Detect which cell encompasses the target text, then output its (x, y) center coordinate. 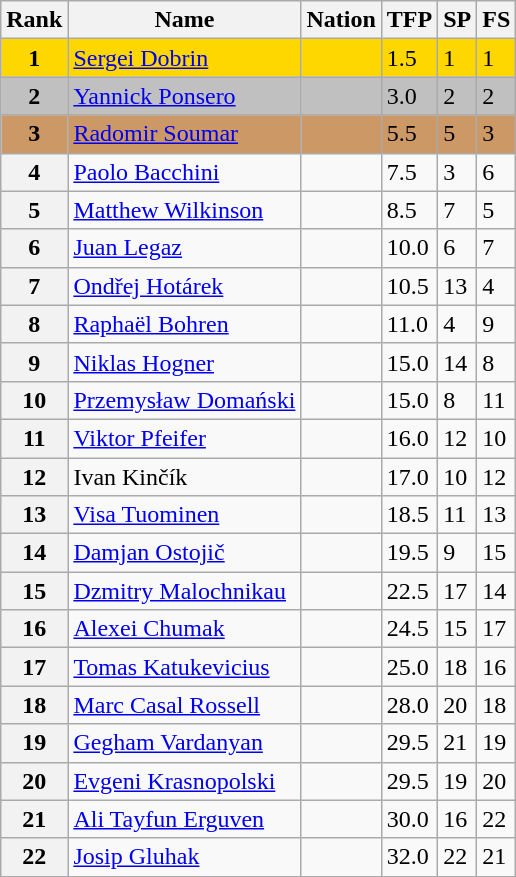
Paolo Bacchini (184, 172)
8.5 (409, 210)
Raphaël Bohren (184, 324)
22.5 (409, 591)
Ali Tayfun Erguven (184, 819)
Niklas Hogner (184, 362)
3.0 (409, 96)
11.0 (409, 324)
Alexei Chumak (184, 629)
16.0 (409, 438)
Tomas Katukevicius (184, 667)
SP (458, 20)
Rank (34, 20)
24.5 (409, 629)
Visa Tuominen (184, 515)
Sergei Dobrin (184, 58)
Josip Gluhak (184, 857)
Damjan Ostojič (184, 553)
17.0 (409, 477)
Dzmitry Malochnikau (184, 591)
28.0 (409, 705)
Przemysław Domański (184, 400)
10.0 (409, 248)
Radomir Soumar (184, 134)
Viktor Pfeifer (184, 438)
FS (496, 20)
25.0 (409, 667)
5.5 (409, 134)
18.5 (409, 515)
Ondřej Hotárek (184, 286)
10.5 (409, 286)
7.5 (409, 172)
Yannick Ponsero (184, 96)
Marc Casal Rossell (184, 705)
Matthew Wilkinson (184, 210)
19.5 (409, 553)
Juan Legaz (184, 248)
Nation (341, 20)
TFP (409, 20)
32.0 (409, 857)
Evgeni Krasnopolski (184, 781)
30.0 (409, 819)
Name (184, 20)
1.5 (409, 58)
Ivan Kinčík (184, 477)
Gegham Vardanyan (184, 743)
